Return [X, Y] of the center of cell containing provided text 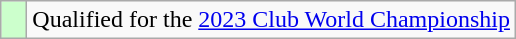
Qualified for the 2023 Club World Championship [272, 20]
